Capture the cell that displays the provided text and extract its [X, Y] central coordinate. 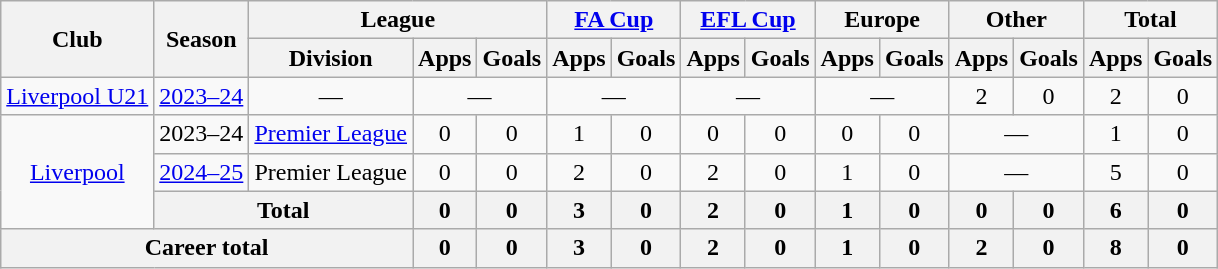
League [398, 20]
Club [78, 39]
6 [1115, 210]
Liverpool [78, 172]
FA Cup [614, 20]
Other [1016, 20]
8 [1115, 248]
5 [1115, 172]
Career total [207, 248]
2024–25 [202, 172]
EFL Cup [748, 20]
Europe [882, 20]
Division [331, 58]
Liverpool U21 [78, 96]
Season [202, 39]
